Pinpoint the cell where the given text exists, returning its [x, y] midpoint coordinate. 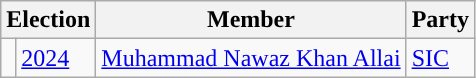
Election [48, 20]
SIC [440, 58]
Muhammad Nawaz Khan Allai [251, 58]
Party [440, 20]
2024 [56, 58]
Member [251, 20]
